Pinpoint the cell where the given text exists, returning its [x, y] midpoint coordinate. 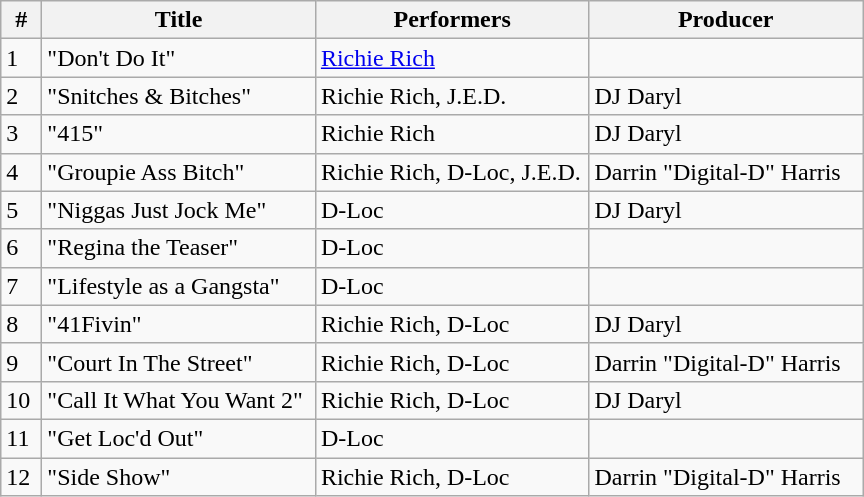
4 [22, 172]
"Call It What You Want 2" [179, 400]
Title [179, 20]
# [22, 20]
"41Fivin" [179, 324]
Richie Rich, J.E.D. [452, 96]
2 [22, 96]
9 [22, 362]
Richie Rich, D-Loc, J.E.D. [452, 172]
8 [22, 324]
"Regina the Teaser" [179, 248]
Performers [452, 20]
7 [22, 286]
"Groupie Ass Bitch" [179, 172]
Producer [726, 20]
"Court In The Street" [179, 362]
3 [22, 134]
"Snitches & Bitches" [179, 96]
12 [22, 477]
1 [22, 58]
"415" [179, 134]
10 [22, 400]
"Don't Do It" [179, 58]
"Niggas Just Jock Me" [179, 210]
5 [22, 210]
"Side Show" [179, 477]
"Lifestyle as a Gangsta" [179, 286]
6 [22, 248]
"Get Loc'd Out" [179, 438]
11 [22, 438]
